Pinpoint the cell where the given text exists, returning its [x, y] midpoint coordinate. 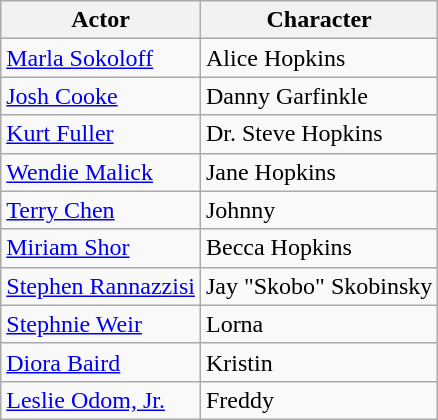
Freddy [318, 400]
Leslie Odom, Jr. [101, 400]
Stephnie Weir [101, 324]
Becca Hopkins [318, 248]
Stephen Rannazzisi [101, 286]
Alice Hopkins [318, 58]
Danny Garfinkle [318, 96]
Kurt Fuller [101, 134]
Lorna [318, 324]
Actor [101, 20]
Diora Baird [101, 362]
Terry Chen [101, 210]
Jay "Skobo" Skobinsky [318, 286]
Miriam Shor [101, 248]
Jane Hopkins [318, 172]
Dr. Steve Hopkins [318, 134]
Johnny [318, 210]
Kristin [318, 362]
Marla Sokoloff [101, 58]
Character [318, 20]
Josh Cooke [101, 96]
Wendie Malick [101, 172]
